Pinpoint the cell where the given text exists, returning its (X, Y) midpoint coordinate. 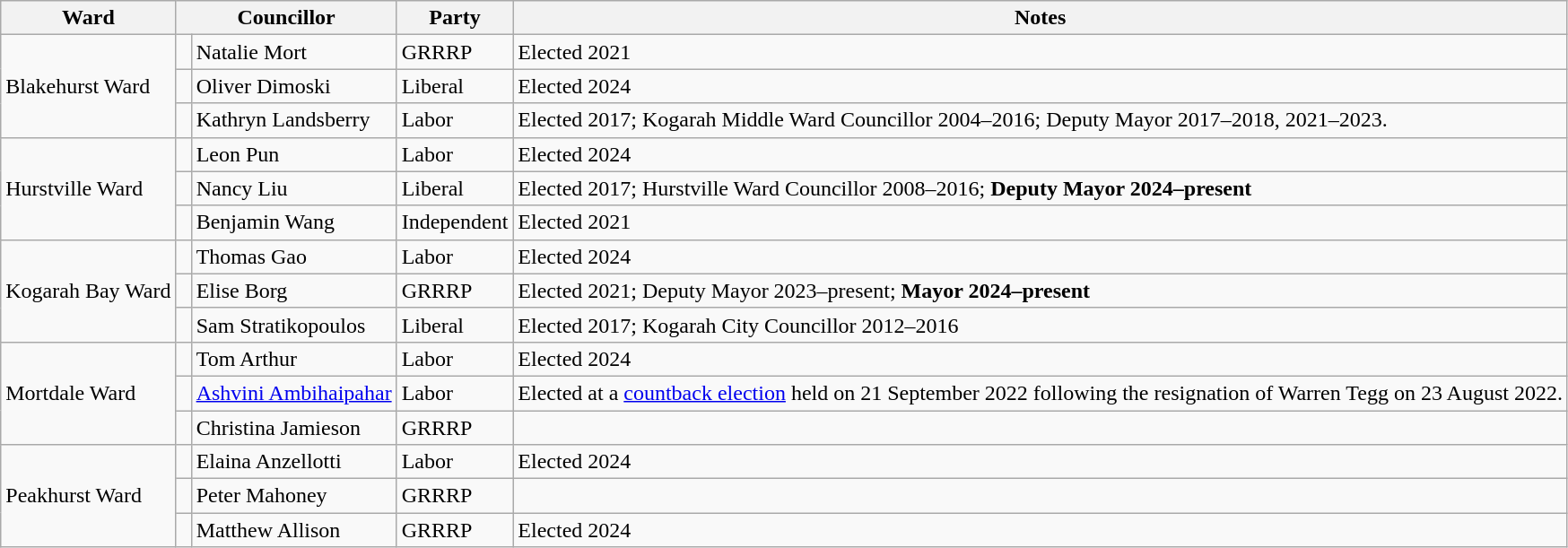
Peter Mahoney (294, 496)
Matthew Allison (294, 530)
Natalie Mort (294, 52)
Kogarah Bay Ward (88, 291)
Ward (88, 18)
Elected 2017; Kogarah Middle Ward Councillor 2004–2016; Deputy Mayor 2017–2018, 2021–2023. (1041, 120)
Elected 2017; Hurstville Ward Councillor 2008–2016; Deputy Mayor 2024–present (1041, 188)
Elected 2021; Deputy Mayor 2023–present; Mayor 2024–present (1041, 291)
Peakhurst Ward (88, 496)
Elected 2017; Kogarah City Councillor 2012–2016 (1041, 325)
Hurstville Ward (88, 188)
Mortdale Ward (88, 393)
Elected at a countback election held on 21 September 2022 following the resignation of Warren Tegg on 23 August 2022. (1041, 393)
Ashvini Ambihaipahar (294, 393)
Leon Pun (294, 154)
Thomas Gao (294, 257)
Notes (1041, 18)
Sam Stratikopoulos (294, 325)
Oliver Dimoski (294, 86)
Christina Jamieson (294, 428)
Blakehurst Ward (88, 86)
Elaina Anzellotti (294, 462)
Councillor (286, 18)
Nancy Liu (294, 188)
Tom Arthur (294, 359)
Independent (455, 222)
Elise Borg (294, 291)
Party (455, 18)
Kathryn Landsberry (294, 120)
Benjamin Wang (294, 222)
